Provide the [X, Y] coordinate of the cell's center where the given text is located.  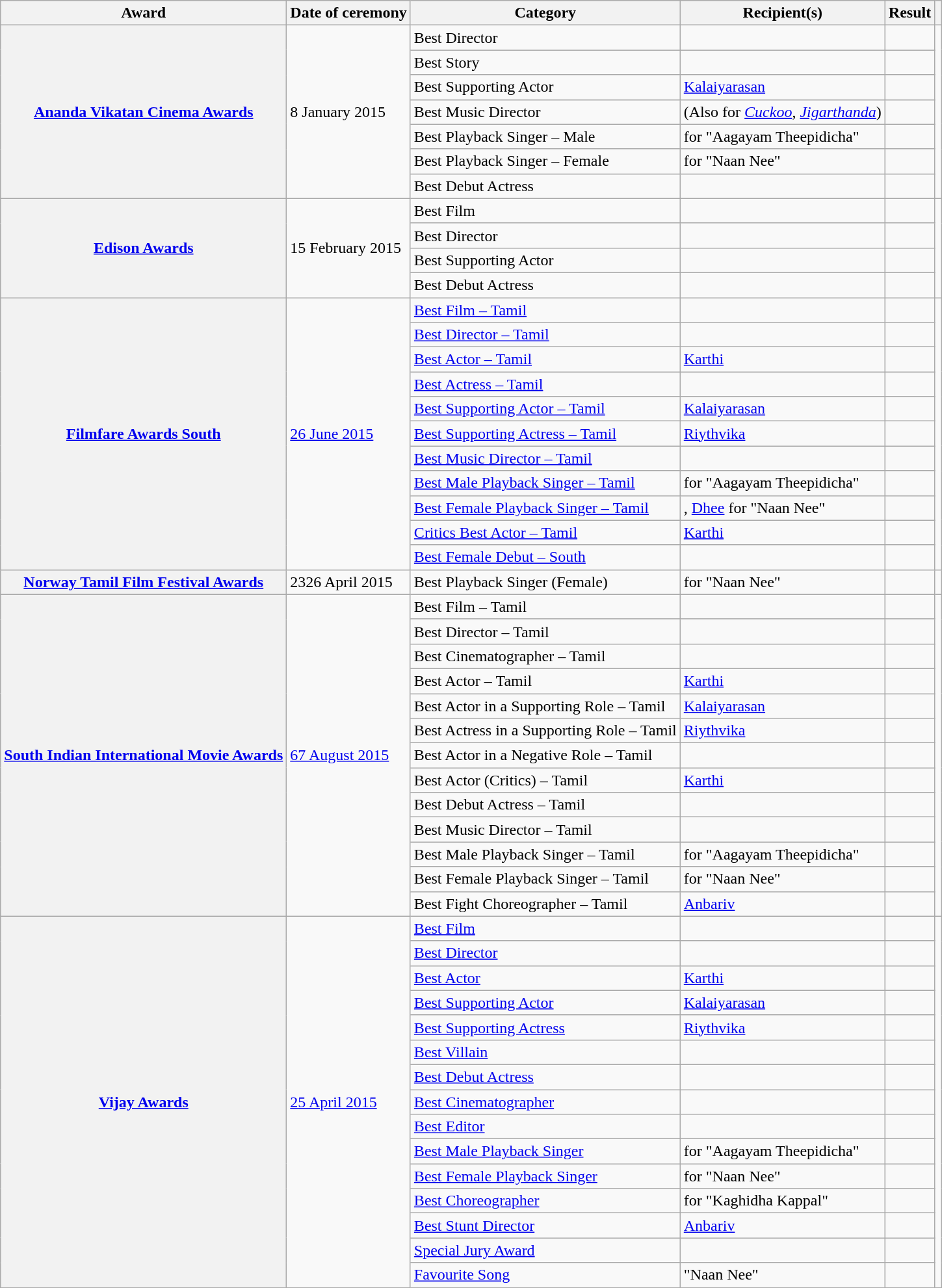
Best Actor (Critics) – Tamil [545, 780]
(Also for Cuckoo, Jigarthanda) [783, 112]
25 April 2015 [348, 1101]
Best Playback Singer – Female [545, 161]
2326 April 2015 [348, 582]
Best Supporting Actress [545, 1027]
Ananda Vikatan Cinema Awards [144, 112]
Best Choreographer [545, 1201]
Best Debut Actress – Tamil [545, 805]
15 February 2015 [348, 248]
Best Female Debut – South [545, 557]
Date of ceremony [348, 13]
Edison Awards [144, 248]
Best Cinematographer [545, 1102]
Best Supporting Actress – Tamil [545, 434]
26 June 2015 [348, 434]
Best Villain [545, 1052]
Favourite Song [545, 1275]
Critics Best Actor – Tamil [545, 532]
Recipient(s) [783, 13]
67 August 2015 [348, 756]
Best Cinematographer – Tamil [545, 656]
Norway Tamil Film Festival Awards [144, 582]
South Indian International Movie Awards [144, 756]
Filmfare Awards South [144, 434]
8 January 2015 [348, 112]
Result [909, 13]
Best Actor [545, 978]
Category [545, 13]
, Dhee for "Naan Nee" [783, 508]
for "Kaghidha Kappal" [783, 1201]
Best Editor [545, 1127]
Best Actress – Tamil [545, 384]
Best Music Director [545, 112]
Vijay Awards [144, 1101]
Best Female Playback Singer [545, 1176]
Best Actor in a Negative Role – Tamil [545, 756]
Best Fight Choreographer – Tamil [545, 904]
Best Actress in a Supporting Role – Tamil [545, 731]
Best Story [545, 62]
Award [144, 13]
Best Male Playback Singer [545, 1151]
Best Actor in a Supporting Role – Tamil [545, 705]
Best Stunt Director [545, 1226]
Best Supporting Actor – Tamil [545, 409]
"Naan Nee" [783, 1275]
Best Playback Singer – Male [545, 137]
Special Jury Award [545, 1250]
Best Playback Singer (Female) [545, 582]
